Output the (x, y) coordinate of the center of the cell containing the given text.  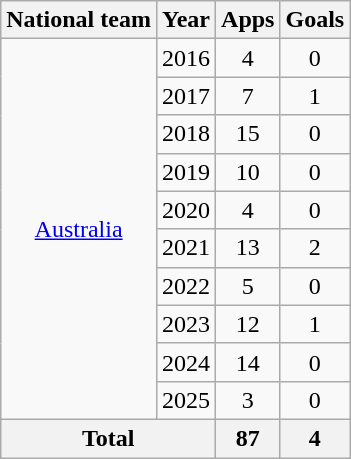
2024 (186, 362)
14 (248, 362)
2018 (186, 134)
Australia (79, 230)
13 (248, 248)
2025 (186, 400)
5 (248, 286)
2017 (186, 96)
15 (248, 134)
Goals (315, 20)
7 (248, 96)
2019 (186, 172)
Apps (248, 20)
2022 (186, 286)
12 (248, 324)
2023 (186, 324)
Year (186, 20)
87 (248, 438)
10 (248, 172)
Total (108, 438)
2021 (186, 248)
2 (315, 248)
National team (79, 20)
2016 (186, 58)
3 (248, 400)
2020 (186, 210)
